Return [x, y] of the center of cell containing provided text 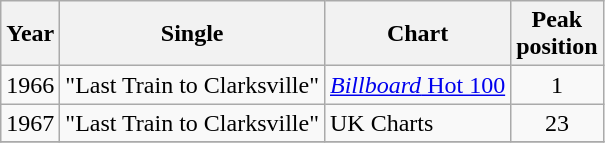
UK Charts [417, 123]
Billboard Hot 100 [417, 85]
Chart [417, 34]
1 [557, 85]
Single [192, 34]
23 [557, 123]
1967 [30, 123]
1966 [30, 85]
Year [30, 34]
Peakposition [557, 34]
